Detect which cell encompasses the target text, then output its (X, Y) center coordinate. 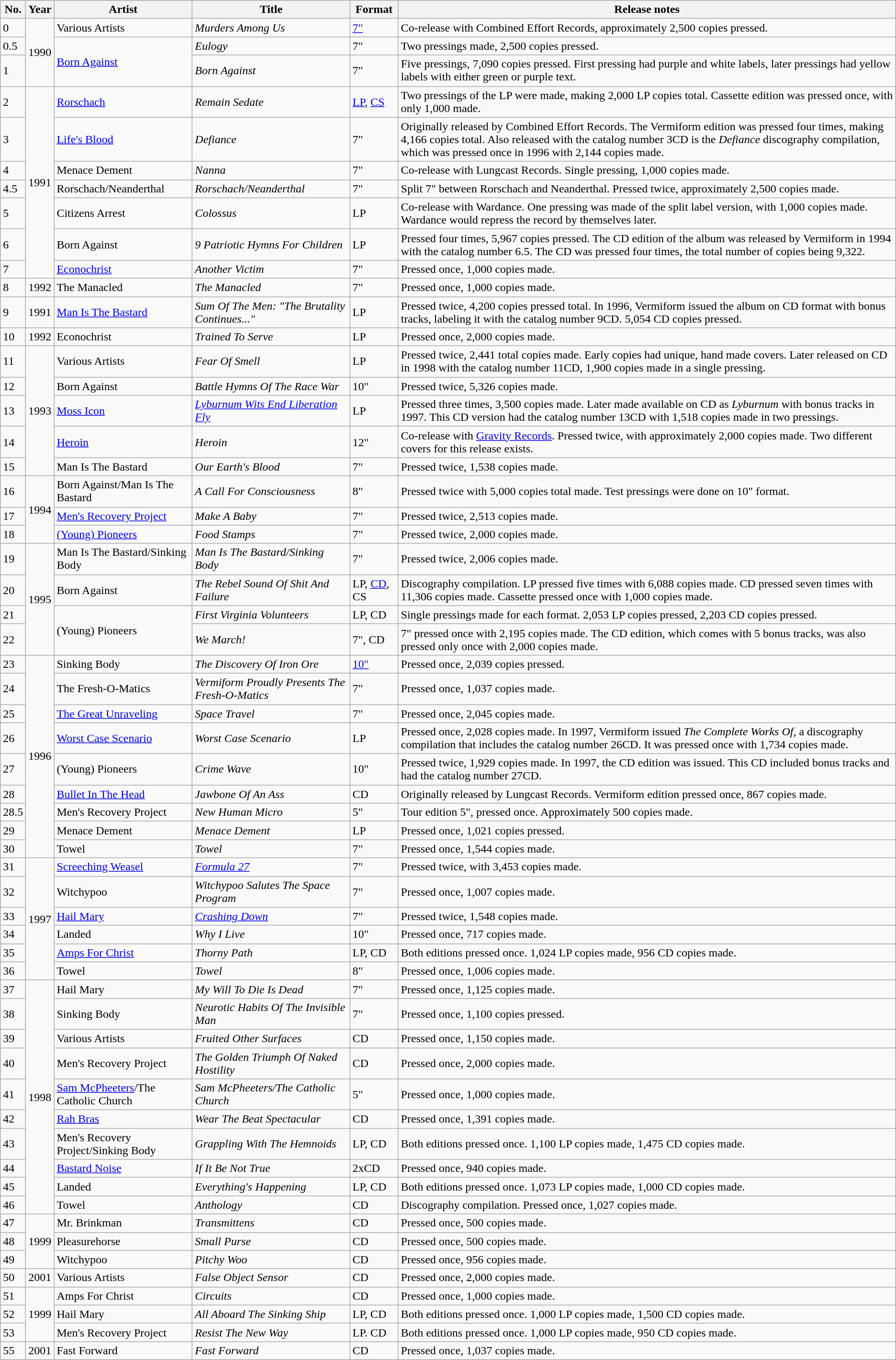
LP, CS (374, 101)
Men's Recovery Project/Sinking Body (123, 1144)
LP, CD, CS (374, 590)
Pressed twice, 5,326 copies made. (647, 386)
Pitchy Woo (271, 1259)
Space Travel (271, 714)
The Fresh-O-Matics (123, 688)
Our Earth's Blood (271, 467)
1993 (40, 411)
Pressed once, 1,021 copies pressed. (647, 831)
23 (13, 664)
49 (13, 1259)
9 (13, 312)
Why I Live (271, 934)
1998 (40, 1097)
Pressed once, 2,045 copies made. (647, 714)
0.5 (13, 46)
Pressed once, 1,007 copies made. (647, 891)
Release notes (647, 10)
13 (13, 411)
Remain Sedate (271, 101)
9 Patriotic Hymns For Children (271, 244)
32 (13, 891)
46 (13, 1205)
35 (13, 953)
Transmittens (271, 1223)
44 (13, 1169)
17 (13, 516)
Lyburnum Wits End Liberation Fly (271, 411)
Both editions pressed once. 1,000 LP copies made, 950 CD copies made. (647, 1332)
Defiance (271, 139)
21 (13, 615)
26 (13, 738)
Grappling With The Hemnoids (271, 1144)
1994 (40, 509)
Resist The New Way (271, 1332)
43 (13, 1144)
Pressed once, 956 copies made. (647, 1259)
53 (13, 1332)
Pressed once, 940 copies made. (647, 1169)
45 (13, 1187)
Pressed once, 2,039 copies pressed. (647, 664)
Crime Wave (271, 770)
22 (13, 640)
0 (13, 28)
A Call For Consciousness (271, 491)
My Will To Die Is Dead (271, 989)
Year (40, 10)
19 (13, 559)
Co-release with Gravity Records. Pressed twice, with approximately 2,000 copies made. Two different covers for this release exists. (647, 442)
24 (13, 688)
33 (13, 916)
40 (13, 1063)
16 (13, 491)
5 (13, 214)
Anthology (271, 1205)
Moss Icon (123, 411)
Food Stamps (271, 534)
Both editions pressed once. 1,073 LP copies made, 1,000 CD copies made. (647, 1187)
Make A Baby (271, 516)
Two pressings of the LP were made, making 2,000 LP copies total. Cassette edition was pressed once, with only 1,000 made. (647, 101)
New Human Micro (271, 812)
Neurotic Habits Of The Invisible Man (271, 1014)
All Aboard The Sinking Ship (271, 1314)
Discography compilation. Pressed once, 1,027 copies made. (647, 1205)
Nanna (271, 170)
Fear Of Smell (271, 362)
6 (13, 244)
2 (13, 101)
Both editions pressed once. 1,000 LP copies made, 1,500 CD copies made. (647, 1314)
The Great Unraveling (123, 714)
Pressed once, 1,544 copies made. (647, 849)
1990 (40, 53)
25 (13, 714)
8 (13, 287)
1996 (40, 756)
Both editions pressed once. 1,024 LP copies made, 956 CD copies made. (647, 953)
Bastard Noise (123, 1169)
Bullet In The Head (123, 794)
Vermiform Proudly Presents The Fresh-O-Matics (271, 688)
Sum Of The Men: "The Brutality Continues..." (271, 312)
14 (13, 442)
28 (13, 794)
Pressed twice, 1,538 copies made. (647, 467)
Two pressings made, 2,500 copies pressed. (647, 46)
1 (13, 71)
41 (13, 1094)
1997 (40, 919)
48 (13, 1241)
Artist (123, 10)
Small Purse (271, 1241)
Everything's Happening (271, 1187)
3 (13, 139)
Thorny Path (271, 953)
7" pressed once with 2,195 copies made. The CD edition, which comes with 5 bonus tracks, was also pressed only once with 2,000 copies made. (647, 640)
12" (374, 442)
Citizens Arrest (123, 214)
Colossus (271, 214)
The Discovery Of Iron Ore (271, 664)
Pressed twice, 2,006 copies made. (647, 559)
Battle Hymns Of The Race War (271, 386)
Co-release with Combined Effort Records, approximately 2,500 copies pressed. (647, 28)
Crashing Down (271, 916)
36 (13, 971)
Pressed twice, 2,513 copies made. (647, 516)
False Object Sensor (271, 1278)
Pressed once, 1,125 copies made. (647, 989)
2xCD (374, 1169)
20 (13, 590)
Wear The Beat Spectacular (271, 1119)
Eulogy (271, 46)
7", CD (374, 640)
The Rebel Sound Of Shit And Failure (271, 590)
Born Against/Man Is The Bastard (123, 491)
Pressed once, 1,391 copies made. (647, 1119)
Another Victim (271, 269)
28.5 (13, 812)
LP. CD (374, 1332)
Pressed twice, 1,929 copies made. In 1997, the CD edition was issued. This CD included bonus tracks and had the catalog number 27CD. (647, 770)
Pressed twice, 2,000 copies made. (647, 534)
50 (13, 1278)
42 (13, 1119)
55 (13, 1350)
Pressed once, 1,100 copies pressed. (647, 1014)
18 (13, 534)
Formula 27 (271, 867)
Mr. Brinkman (123, 1223)
Pressed once, 1,006 copies made. (647, 971)
The Golden Triumph Of Naked Hostility (271, 1063)
Pleasurehorse (123, 1241)
Pressed once, 1,150 copies made. (647, 1038)
30 (13, 849)
11 (13, 362)
34 (13, 934)
Five pressings, 7,090 copies pressed. First pressing had purple and white labels, later pressings had yellow labels with either green or purple text. (647, 71)
7 (13, 269)
Both editions pressed once. 1,100 LP copies made, 1,475 CD copies made. (647, 1144)
4.5 (13, 189)
10 (13, 337)
Life's Blood (123, 139)
Originally released by Lungcast Records. Vermiform edition pressed once, 867 copies made. (647, 794)
Rorschach (123, 101)
Jawbone Of An Ass (271, 794)
Single pressings made for each format. 2,053 LP copies pressed, 2,203 CD copies pressed. (647, 615)
Pressed twice, with 3,453 copies made. (647, 867)
39 (13, 1038)
Pressed twice with 5,000 copies total made. Test pressings were done on 10" format. (647, 491)
15 (13, 467)
We March! (271, 640)
47 (13, 1223)
37 (13, 989)
Tour edition 5", pressed once. Approximately 500 copies made. (647, 812)
38 (13, 1014)
52 (13, 1314)
31 (13, 867)
Format (374, 10)
Fruited Other Surfaces (271, 1038)
29 (13, 831)
Rah Bras (123, 1119)
51 (13, 1296)
First Virginia Volunteers (271, 615)
12 (13, 386)
No. (13, 10)
Trained To Serve (271, 337)
Screeching Weasel (123, 867)
Witchypoo Salutes The Space Program (271, 891)
Circuits (271, 1296)
4 (13, 170)
Co-release with Lungcast Records. Single pressing, 1,000 copies made. (647, 170)
27 (13, 770)
Murders Among Us (271, 28)
Title (271, 10)
Pressed twice, 1,548 copies made. (647, 916)
1995 (40, 599)
Pressed once, 717 copies made. (647, 934)
Split 7" between Rorschach and Neanderthal. Pressed twice, approximately 2,500 copies made. (647, 189)
If It Be Not True (271, 1169)
